Detect which cell encompasses the target text, then output its (x, y) center coordinate. 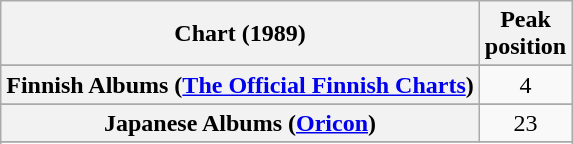
23 (525, 123)
Japanese Albums (Oricon) (240, 123)
4 (525, 85)
Chart (1989) (240, 34)
Peakposition (525, 34)
Finnish Albums (The Official Finnish Charts) (240, 85)
